Detect which cell encompasses the target text, then output its (x, y) center coordinate. 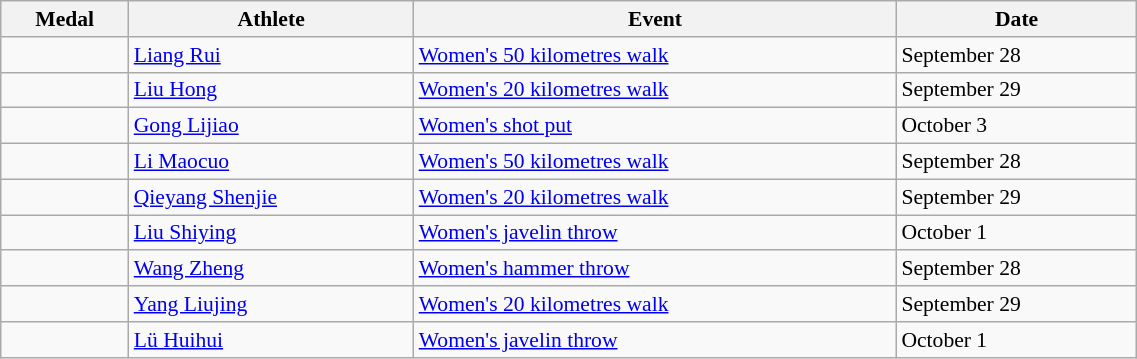
Wang Zheng (272, 269)
Event (656, 19)
Medal (65, 19)
October 3 (1016, 126)
Women's shot put (656, 126)
Women's hammer throw (656, 269)
Liu Hong (272, 90)
Li Maocuo (272, 162)
Qieyang Shenjie (272, 197)
Date (1016, 19)
Yang Liujing (272, 304)
Lü Huihui (272, 340)
Athlete (272, 19)
Liang Rui (272, 55)
Gong Lijiao (272, 126)
Liu Shiying (272, 233)
